For the text-containing cell, return its midpoint in (X, Y) coordinate format. 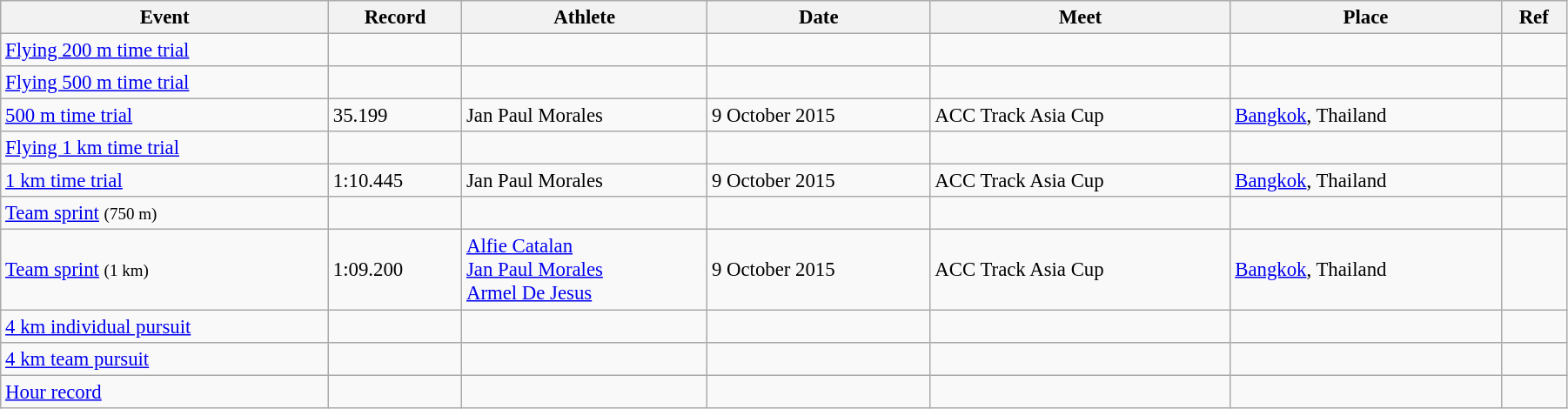
Meet (1081, 17)
Date (819, 17)
Team sprint (750 m) (165, 213)
Alfie CatalanJan Paul MoralesArmel De Jesus (585, 270)
Flying 200 m time trial (165, 50)
Place (1366, 17)
1 km time trial (165, 181)
Record (395, 17)
1:09.200 (395, 270)
4 km individual pursuit (165, 326)
Ref (1533, 17)
35.199 (395, 116)
Flying 1 km time trial (165, 148)
4 km team pursuit (165, 359)
Athlete (585, 17)
Hour record (165, 392)
Event (165, 17)
Flying 500 m time trial (165, 83)
Team sprint (1 km) (165, 270)
1:10.445 (395, 181)
500 m time trial (165, 116)
